Output the (X, Y) coordinate of the center of the cell containing the given text.  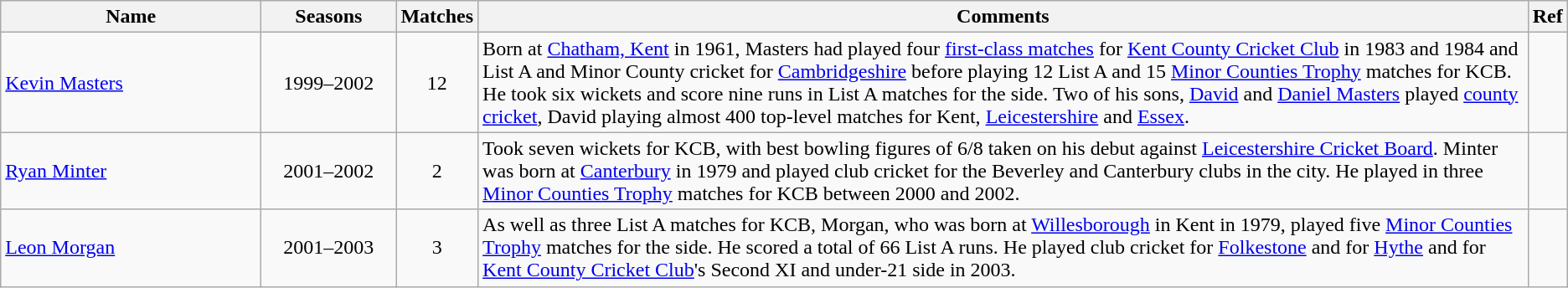
3 (437, 248)
2001–2003 (328, 248)
Leon Morgan (131, 248)
Kevin Masters (131, 82)
2001–2002 (328, 171)
Ref (1548, 17)
Name (131, 17)
Matches (437, 17)
12 (437, 82)
2 (437, 171)
1999–2002 (328, 82)
Seasons (328, 17)
Ryan Minter (131, 171)
Comments (1003, 17)
